Detect which cell encompasses the target text, then output its (X, Y) center coordinate. 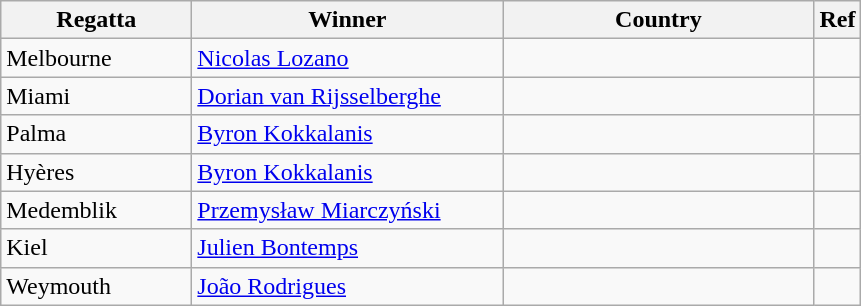
Palma (96, 134)
Regatta (96, 20)
Nicolas Lozano (348, 58)
Winner (348, 20)
Kiel (96, 248)
Ref (838, 20)
Medemblik (96, 210)
João Rodrigues (348, 286)
Dorian van Rijsselberghe (348, 96)
Weymouth (96, 286)
Przemysław Miarczyński (348, 210)
Julien Bontemps (348, 248)
Hyères (96, 172)
Miami (96, 96)
Country (658, 20)
Melbourne (96, 58)
